Capture the cell that displays the provided text and extract its [X, Y] central coordinate. 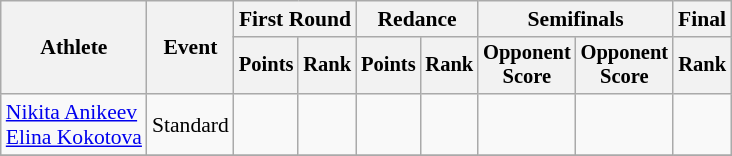
Nikita AnikeevElina Kokotova [74, 124]
Standard [190, 124]
Semifinals [576, 19]
Redance [417, 19]
Final [702, 19]
Event [190, 48]
Athlete [74, 48]
First Round [295, 19]
